Return [X, Y] of the center of cell containing provided text 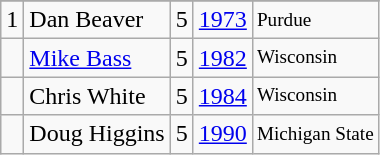
Michigan State [315, 134]
1982 [222, 58]
Purdue [315, 20]
Chris White [97, 96]
1990 [222, 134]
1 [12, 20]
1984 [222, 96]
Mike Bass [97, 58]
Doug Higgins [97, 134]
1973 [222, 20]
Dan Beaver [97, 20]
